Detect which cell encompasses the target text, then output its (x, y) center coordinate. 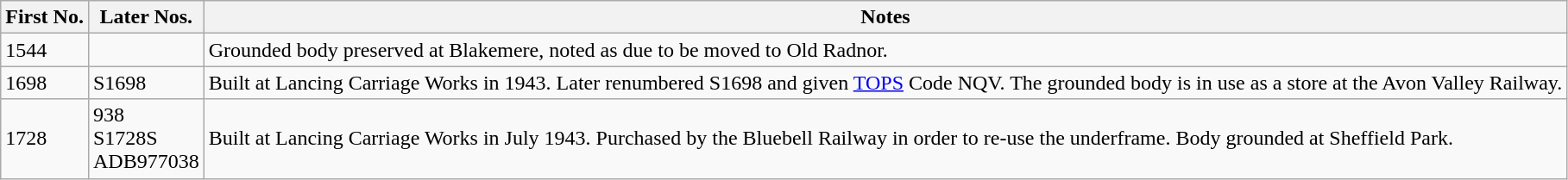
Built at Lancing Carriage Works in July 1943. Purchased by the Bluebell Railway in order to re-use the underframe. Body grounded at Sheffield Park. (885, 139)
Later Nos. (146, 17)
First No. (45, 17)
1728 (45, 139)
938S1728SADB977038 (146, 139)
Notes (885, 17)
1544 (45, 50)
1698 (45, 83)
S1698 (146, 83)
Grounded body preserved at Blakemere, noted as due to be moved to Old Radnor. (885, 50)
